Output the (X, Y) coordinate of the center of the cell containing the given text.  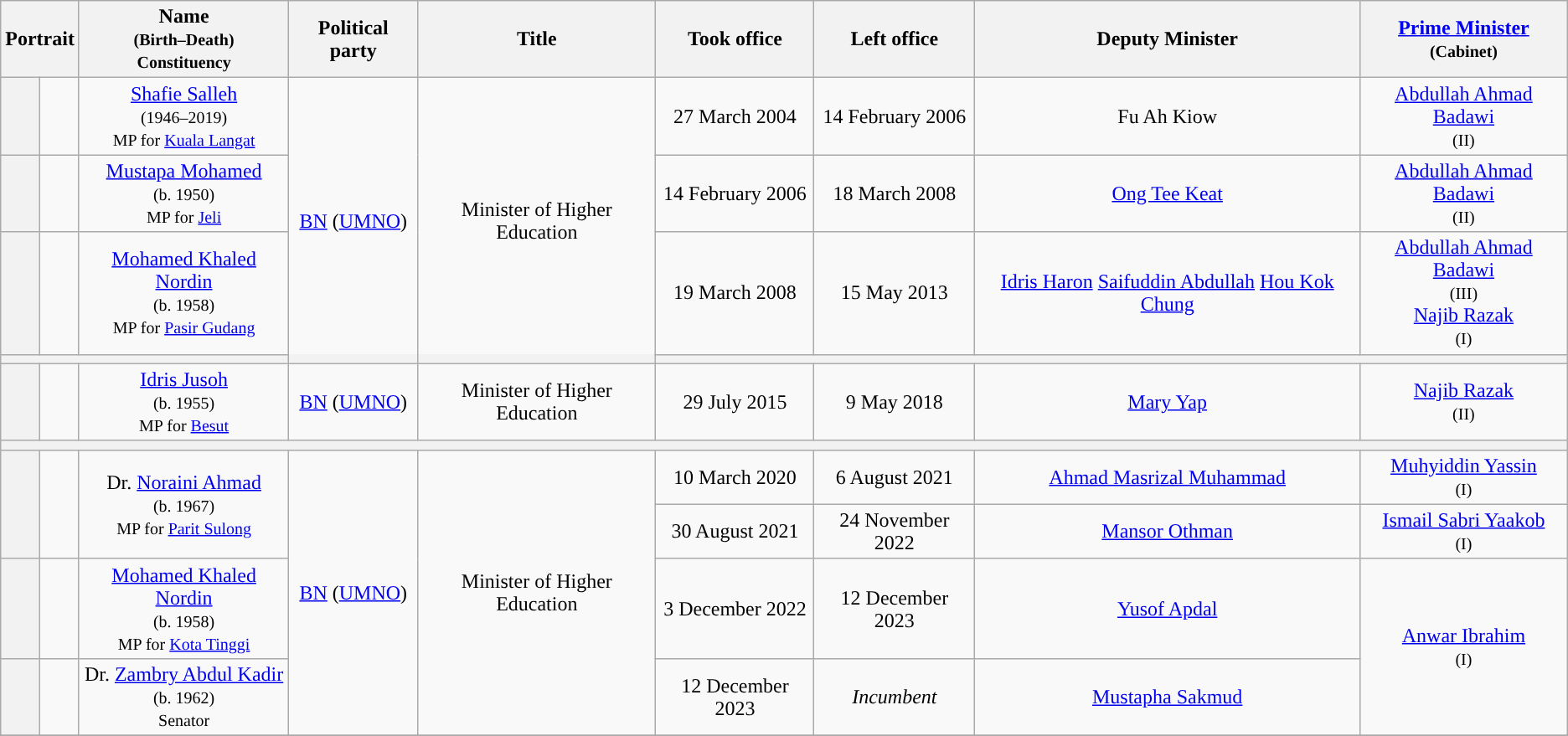
6 August 2021 (895, 477)
10 March 2020 (735, 477)
27 March 2004 (735, 116)
Took office (735, 39)
19 March 2008 (735, 293)
Idris Haron Saifuddin Abdullah Hou Kok Chung (1168, 293)
Portrait (40, 39)
Ismail Sabri Yaakob(I) (1464, 531)
Title (537, 39)
Incumbent (895, 697)
18 March 2008 (895, 193)
3 December 2022 (735, 608)
Mustapha Sakmud (1168, 697)
Shafie Salleh(1946–2019)MP for Kuala Langat (183, 116)
Idris Jusoh(b. 1955)MP for Besut (183, 402)
Ahmad Masrizal Muhammad (1168, 477)
Name(Birth–Death)Constituency (183, 39)
9 May 2018 (895, 402)
Ong Tee Keat (1168, 193)
Mohamed Khaled Nordin(b. 1958)MP for Kota Tinggi (183, 608)
Abdullah Ahmad Badawi(III)Najib Razak(I) (1464, 293)
30 August 2021 (735, 531)
15 May 2013 (895, 293)
Prime Minister(Cabinet) (1464, 39)
Yusof Apdal (1168, 608)
Deputy Minister (1168, 39)
Najib Razak(II) (1464, 402)
Mansor Othman (1168, 531)
Fu Ah Kiow (1168, 116)
24 November 2022 (895, 531)
Mustapa Mohamed(b. 1950)MP for Jeli (183, 193)
Mary Yap (1168, 402)
Dr. Zambry Abdul Kadir(b. 1962)Senator (183, 697)
Political party (353, 39)
Muhyiddin Yassin(I) (1464, 477)
29 July 2015 (735, 402)
Anwar Ibrahim(I) (1464, 646)
Mohamed Khaled Nordin(b. 1958)MP for Pasir Gudang (183, 293)
Left office (895, 39)
Dr. Noraini Ahmad(b. 1967)MP for Parit Sulong (183, 504)
